From the cell containing the given text, extract its center point as [x, y] coordinate. 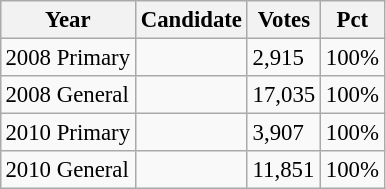
2010 General [68, 170]
2,915 [284, 57]
11,851 [284, 170]
2010 Primary [68, 133]
Candidate [191, 20]
2008 General [68, 95]
17,035 [284, 95]
Pct [353, 20]
Votes [284, 20]
Year [68, 20]
2008 Primary [68, 57]
3,907 [284, 133]
